Find where the given text appears and provide that cell's center as (X, Y) coordinate. 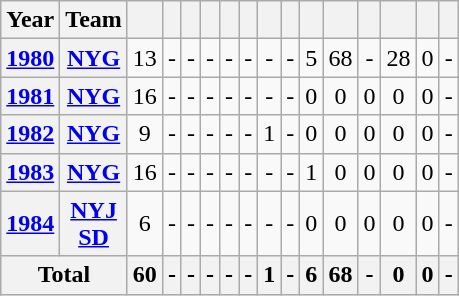
28 (398, 58)
Total (64, 275)
NYJ SD (94, 224)
1980 (30, 58)
Team (94, 20)
1982 (30, 134)
1981 (30, 96)
9 (144, 134)
5 (312, 58)
1984 (30, 224)
Year (30, 20)
1983 (30, 172)
13 (144, 58)
60 (144, 275)
